From the cell containing the given text, extract its center point as [x, y] coordinate. 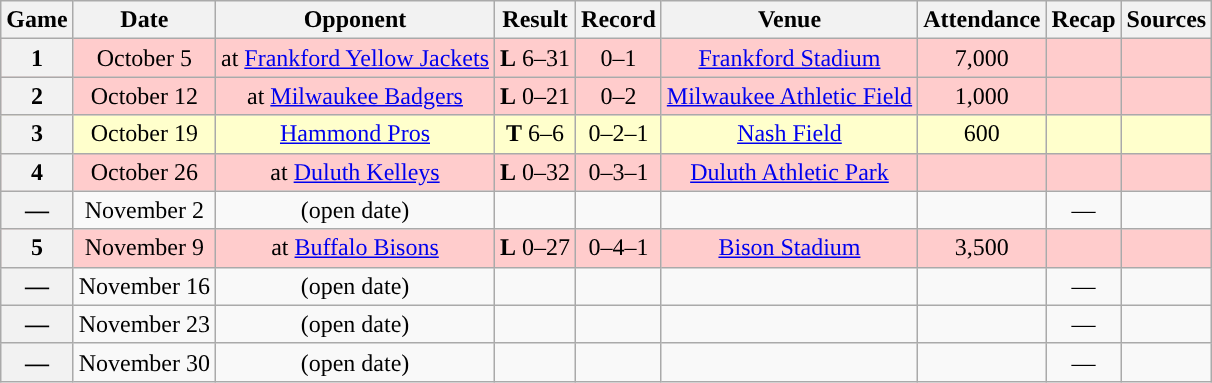
November 2 [144, 210]
Opponent [354, 20]
November 30 [144, 362]
October 5 [144, 58]
Hammond Pros [354, 134]
L 0–27 [536, 248]
October 12 [144, 96]
Date [144, 20]
at Frankford Yellow Jackets [354, 58]
2 [37, 96]
Duluth Athletic Park [789, 172]
Attendance [982, 20]
7,000 [982, 58]
L 6–31 [536, 58]
Bison Stadium [789, 248]
0–2–1 [619, 134]
Game [37, 20]
October 19 [144, 134]
0–4–1 [619, 248]
Recap [1084, 20]
5 [37, 248]
Venue [789, 20]
at Milwaukee Badgers [354, 96]
1 [37, 58]
at Duluth Kelleys [354, 172]
November 23 [144, 324]
Frankford Stadium [789, 58]
600 [982, 134]
0–3–1 [619, 172]
3 [37, 134]
L 0–32 [536, 172]
0–2 [619, 96]
November 16 [144, 286]
October 26 [144, 172]
4 [37, 172]
3,500 [982, 248]
L 0–21 [536, 96]
at Buffalo Bisons [354, 248]
0–1 [619, 58]
Milwaukee Athletic Field [789, 96]
Result [536, 20]
Sources [1166, 20]
Nash Field [789, 134]
Record [619, 20]
T 6–6 [536, 134]
November 9 [144, 248]
1,000 [982, 96]
